Locate the cell with the specified text and output its (X, Y) center coordinate. 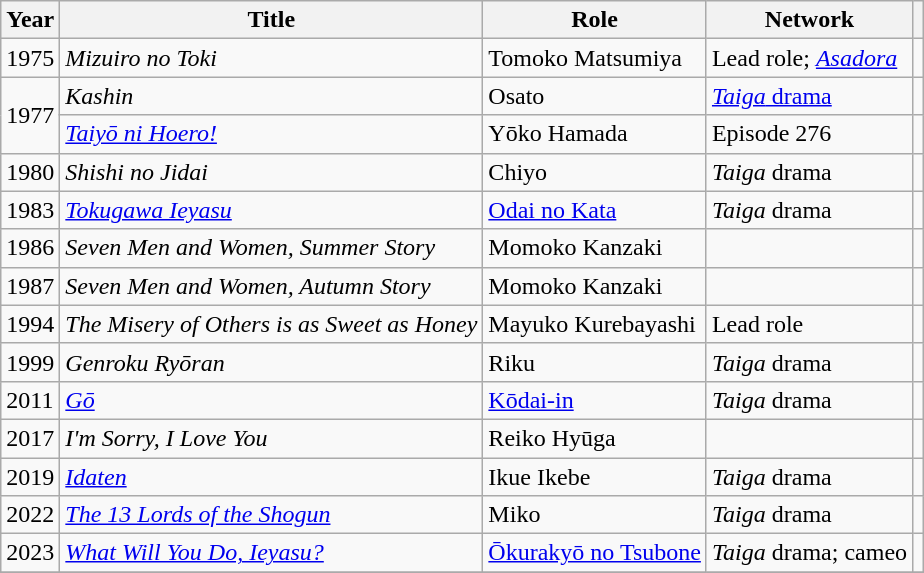
Genroku Ryōran (272, 362)
2022 (30, 515)
1986 (30, 248)
Tokugawa Ieyasu (272, 210)
Ōkurakyō no Tsubone (595, 553)
Seven Men and Women, Autumn Story (272, 286)
Year (30, 20)
1975 (30, 58)
Taiga drama; cameo (809, 553)
Kashin (272, 96)
The 13 Lords of the Shogun (272, 515)
I'm Sorry, I Love You (272, 438)
2017 (30, 438)
Seven Men and Women, Summer Story (272, 248)
Lead role; Asadora (809, 58)
1977 (30, 115)
Yōko Hamada (595, 134)
2019 (30, 477)
Riku (595, 362)
Miko (595, 515)
Mayuko Kurebayashi (595, 324)
Osato (595, 96)
1994 (30, 324)
Network (809, 20)
2011 (30, 400)
Odai no Kata (595, 210)
Gō (272, 400)
Role (595, 20)
1983 (30, 210)
Shishi no Jidai (272, 172)
Kōdai-in (595, 400)
Episode 276 (809, 134)
Title (272, 20)
Reiko Hyūga (595, 438)
The Misery of Others is as Sweet as Honey (272, 324)
Taiyō ni Hoero! (272, 134)
2023 (30, 553)
Idaten (272, 477)
Chiyo (595, 172)
Ikue Ikebe (595, 477)
What Will You Do, Ieyasu? (272, 553)
1999 (30, 362)
Lead role (809, 324)
1980 (30, 172)
Mizuiro no Toki (272, 58)
Tomoko Matsumiya (595, 58)
1987 (30, 286)
